Identify which cell holds the provided text, then report its (x, y) central coordinate. 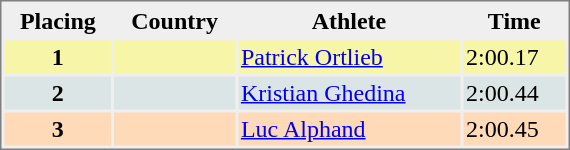
1 (58, 56)
2:00.45 (514, 128)
Country (174, 20)
2 (58, 92)
Time (514, 20)
Athlete (349, 20)
Patrick Ortlieb (349, 56)
Kristian Ghedina (349, 92)
Luc Alphand (349, 128)
Placing (58, 20)
2:00.17 (514, 56)
3 (58, 128)
2:00.44 (514, 92)
